Provide the [x, y] coordinate of the cell's center where the given text is located.  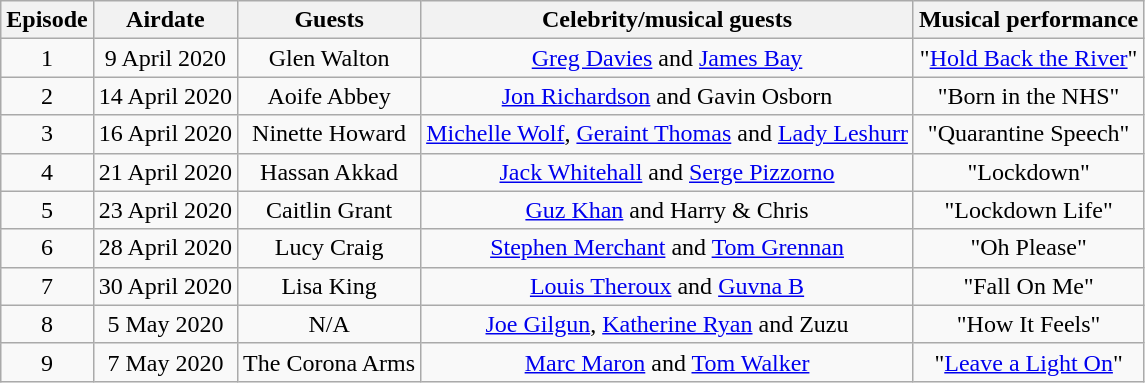
3 [47, 134]
N/A [330, 324]
4 [47, 172]
9 [47, 362]
9 April 2020 [165, 58]
"Leave a Light On" [1028, 362]
"Fall On Me" [1028, 286]
7 May 2020 [165, 362]
Lisa King [330, 286]
Stephen Merchant and Tom Grennan [668, 248]
The Corona Arms [330, 362]
Episode [47, 20]
Greg Davies and James Bay [668, 58]
Musical performance [1028, 20]
21 April 2020 [165, 172]
7 [47, 286]
Marc Maron and Tom Walker [668, 362]
Caitlin Grant [330, 210]
23 April 2020 [165, 210]
"Quarantine Speech" [1028, 134]
30 April 2020 [165, 286]
Joe Gilgun, Katherine Ryan and Zuzu [668, 324]
Hassan Akkad [330, 172]
Jack Whitehall and Serge Pizzorno [668, 172]
Airdate [165, 20]
"Lockdown" [1028, 172]
6 [47, 248]
Jon Richardson and Gavin Osborn [668, 96]
"Oh Please" [1028, 248]
Guz Khan and Harry & Chris [668, 210]
28 April 2020 [165, 248]
Lucy Craig [330, 248]
Louis Theroux and Guvna B [668, 286]
Michelle Wolf, Geraint Thomas and Lady Leshurr [668, 134]
8 [47, 324]
"Lockdown Life" [1028, 210]
16 April 2020 [165, 134]
5 [47, 210]
"How It Feels" [1028, 324]
1 [47, 58]
"Hold Back the River" [1028, 58]
2 [47, 96]
Glen Walton [330, 58]
5 May 2020 [165, 324]
Aoife Abbey [330, 96]
14 April 2020 [165, 96]
"Born in the NHS" [1028, 96]
Ninette Howard [330, 134]
Guests [330, 20]
Celebrity/musical guests [668, 20]
